Provide the [x, y] coordinate of the cell's center where the given text is located.  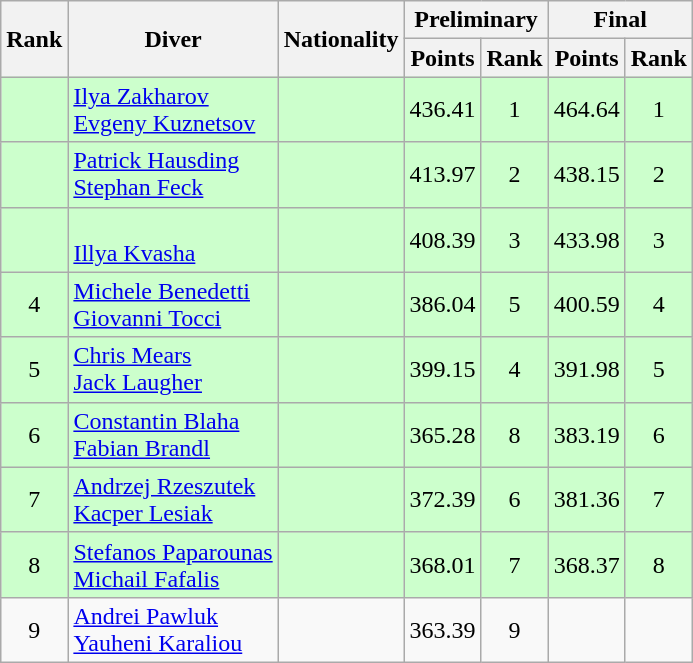
383.19 [586, 434]
399.15 [442, 370]
413.97 [442, 174]
368.37 [586, 564]
386.04 [442, 304]
368.01 [442, 564]
381.36 [586, 500]
464.64 [586, 110]
Diver [173, 39]
Andrzej RzeszutekKacper Lesiak [173, 500]
Preliminary [476, 20]
Patrick HausdingStephan Feck [173, 174]
438.15 [586, 174]
391.98 [586, 370]
Nationality [341, 39]
408.39 [442, 240]
Constantin BlahaFabian Brandl [173, 434]
365.28 [442, 434]
372.39 [442, 500]
400.59 [586, 304]
Illya Kvasha [173, 240]
Andrei PawlukYauheni Karaliou [173, 630]
Michele BenedettiGiovanni Tocci [173, 304]
Stefanos PaparounasMichail Fafalis [173, 564]
363.39 [442, 630]
436.41 [442, 110]
Chris MearsJack Laugher [173, 370]
Final [620, 20]
433.98 [586, 240]
Ilya ZakharovEvgeny Kuznetsov [173, 110]
